Provide the [x, y] coordinate of the cell's center where the given text is located.  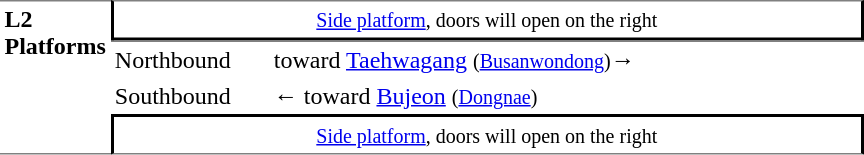
Southbound [190, 96]
toward Taehwagang (Busanwondong)→ [566, 59]
L2Platforms [55, 77]
Northbound [190, 59]
← toward Bujeon (Dongnae) [566, 96]
